Output the [X, Y] coordinate of the center of the cell containing the given text.  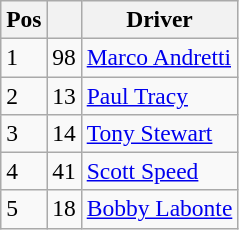
Scott Speed [159, 171]
5 [24, 209]
Tony Stewart [159, 133]
18 [64, 209]
13 [64, 95]
41 [64, 171]
Paul Tracy [159, 95]
Marco Andretti [159, 57]
14 [64, 133]
2 [24, 95]
3 [24, 133]
Pos [24, 19]
Bobby Labonte [159, 209]
4 [24, 171]
Driver [159, 19]
98 [64, 57]
1 [24, 57]
